Output the (x, y) coordinate of the center of the cell containing the given text.  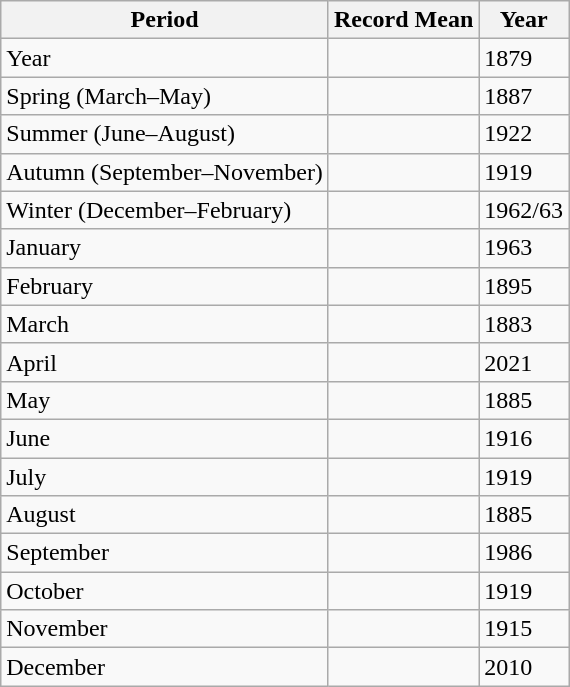
June (165, 438)
Spring (March–May) (165, 96)
2010 (524, 667)
1879 (524, 58)
1887 (524, 96)
1986 (524, 553)
February (165, 286)
Autumn (September–November) (165, 172)
1916 (524, 438)
1922 (524, 134)
July (165, 477)
September (165, 553)
1915 (524, 629)
December (165, 667)
Period (165, 20)
1963 (524, 248)
1962/63 (524, 210)
October (165, 591)
March (165, 324)
August (165, 515)
January (165, 248)
Record Mean (403, 20)
Winter (December–February) (165, 210)
2021 (524, 362)
May (165, 400)
April (165, 362)
November (165, 629)
1895 (524, 286)
Summer (June–August) (165, 134)
1883 (524, 324)
